Return (x, y) of the center of cell containing provided text 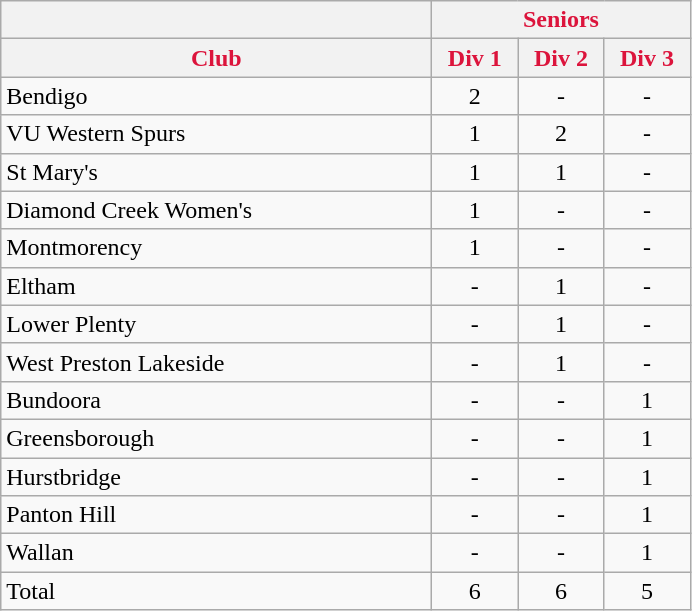
Bundoora (216, 400)
St Mary's (216, 172)
Wallan (216, 553)
Diamond Creek Women's (216, 210)
Total (216, 591)
Div 1 (475, 58)
VU Western Spurs (216, 134)
5 (647, 591)
Club (216, 58)
Bendigo (216, 96)
Lower Plenty (216, 324)
Panton Hill (216, 515)
Eltham (216, 286)
Greensborough (216, 438)
Div 2 (561, 58)
Montmorency (216, 248)
Hurstbridge (216, 477)
Seniors (561, 20)
West Preston Lakeside (216, 362)
Div 3 (647, 58)
